From the cell containing the given text, extract its center point as [X, Y] coordinate. 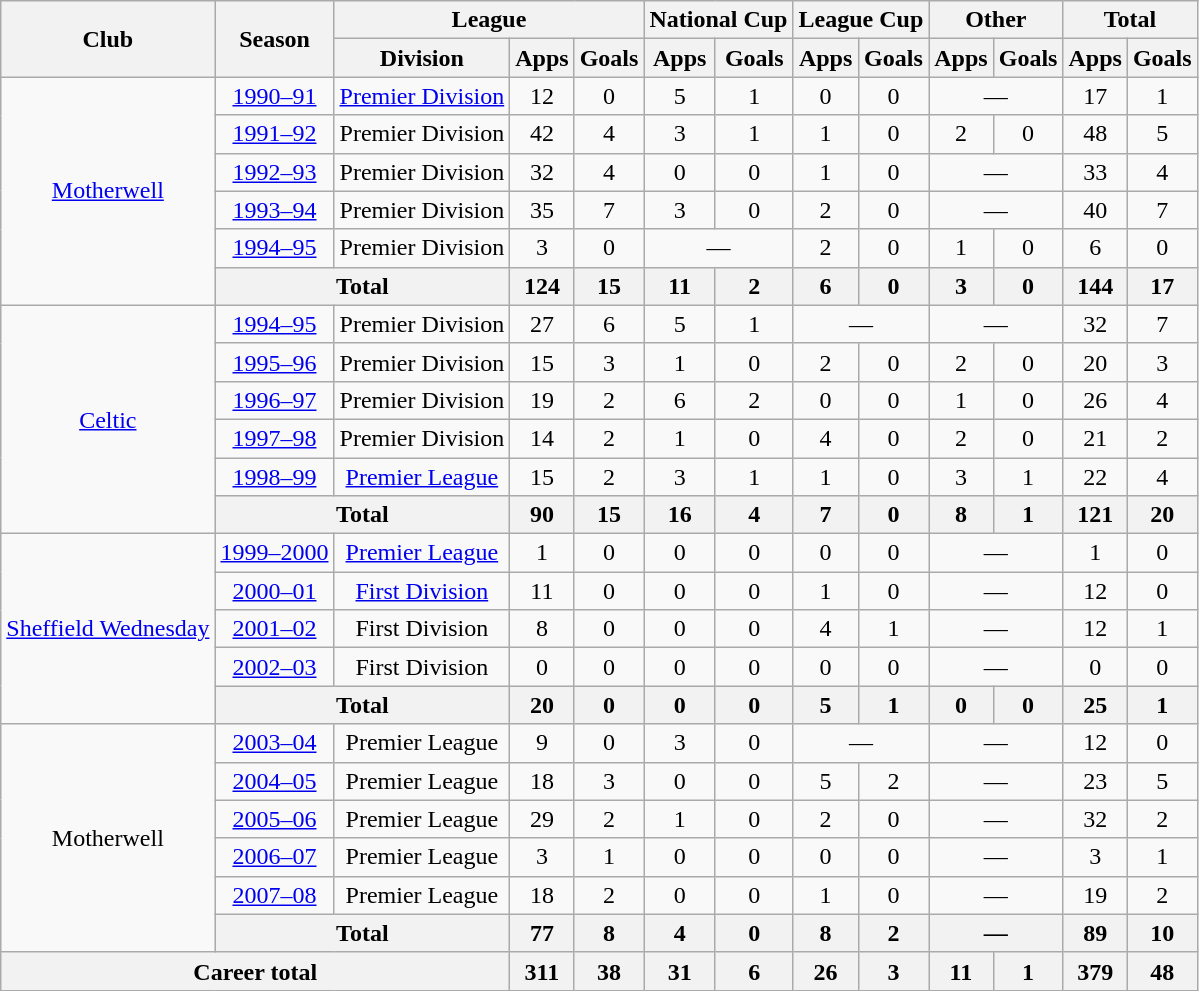
2006–07 [274, 857]
2001–02 [274, 629]
1995–96 [274, 362]
Sheffield Wednesday [108, 629]
35 [542, 210]
2000–01 [274, 591]
2004–05 [274, 781]
1992–93 [274, 172]
1996–97 [274, 400]
Division [422, 58]
League Cup [861, 20]
9 [542, 743]
33 [1095, 172]
1997–98 [274, 438]
89 [1095, 933]
144 [1095, 286]
1999–2000 [274, 553]
31 [680, 971]
121 [1095, 515]
1990–91 [274, 96]
40 [1095, 210]
1993–94 [274, 210]
10 [1162, 933]
Other [996, 20]
14 [542, 438]
23 [1095, 781]
22 [1095, 477]
90 [542, 515]
77 [542, 933]
25 [1095, 705]
2002–03 [274, 667]
27 [542, 324]
16 [680, 515]
League [489, 20]
311 [542, 971]
38 [609, 971]
21 [1095, 438]
29 [542, 819]
2003–04 [274, 743]
2007–08 [274, 895]
National Cup [718, 20]
Season [274, 39]
124 [542, 286]
2005–06 [274, 819]
1998–99 [274, 477]
Career total [256, 971]
Celtic [108, 419]
42 [542, 134]
Club [108, 39]
1991–92 [274, 134]
379 [1095, 971]
